Determine the [x, y] coordinate at the center of the cell enclosing the given text.  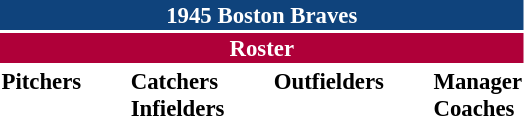
1945 Boston Braves [262, 15]
Roster [262, 48]
